Provide the (X, Y) coordinate of the cell's center where the given text is located.  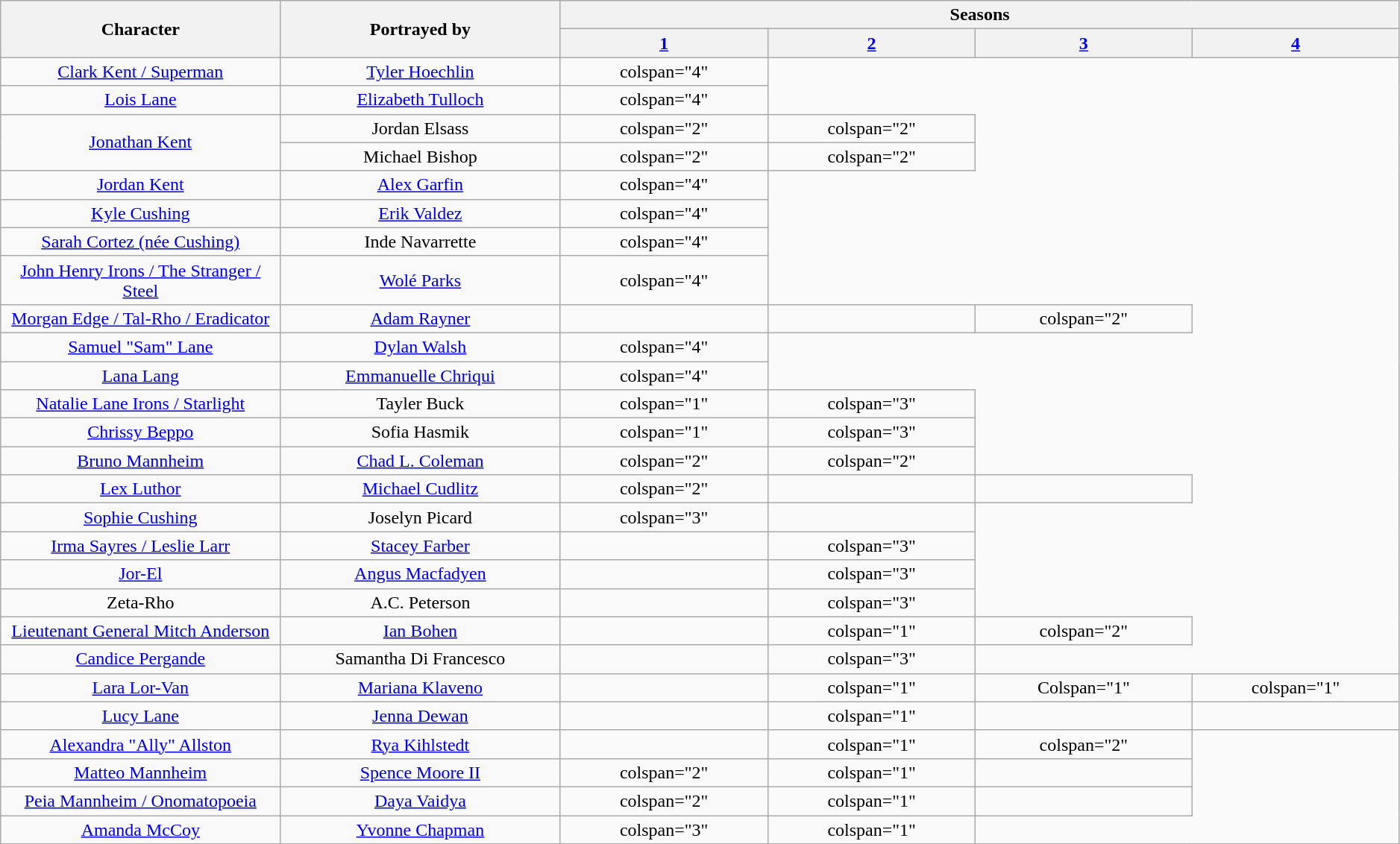
Lana Lang (140, 375)
Portrayed by (421, 29)
Michael Cudlitz (421, 489)
Angus Macfadyen (421, 574)
Lex Luthor (140, 489)
Ian Bohen (421, 631)
John Henry Irons / The Stranger / Steel (140, 280)
Jonathan Kent (140, 142)
Michael Bishop (421, 157)
Jordan Elsass (421, 128)
Sarah Cortez (née Cushing) (140, 242)
Irma Sayres / Leslie Larr (140, 546)
Spence Moore II (421, 772)
3 (1084, 43)
Matteo Mannheim (140, 772)
4 (1296, 43)
Mariana Klaveno (421, 687)
Elizabeth Tulloch (421, 100)
Sofia Hasmik (421, 432)
Samantha Di Francesco (421, 659)
Lara Lor-Van (140, 687)
Daya Vaidya (421, 801)
Jordan Kent (140, 185)
Rya Kihlstedt (421, 744)
Lieutenant General Mitch Anderson (140, 631)
Jenna Dewan (421, 716)
Joselyn Picard (421, 517)
Bruno Mannheim (140, 461)
A.C. Peterson (421, 602)
Wolé Parks (421, 280)
Colspan="1" (1084, 687)
Zeta-Rho (140, 602)
Lois Lane (140, 100)
Samuel "Sam" Lane (140, 347)
Tyler Hoechlin (421, 72)
Dylan Walsh (421, 347)
Peia Mannheim / Onomatopoeia (140, 801)
Yvonne Chapman (421, 830)
1 (664, 43)
Sophie Cushing (140, 517)
Chrissy Beppo (140, 432)
Morgan Edge / Tal-Rho / Eradicator (140, 318)
Amanda McCoy (140, 830)
Inde Navarrette (421, 242)
Jor-El (140, 574)
Clark Kent / Superman (140, 72)
Kyle Cushing (140, 213)
2 (871, 43)
Adam Rayner (421, 318)
Lucy Lane (140, 716)
Erik Valdez (421, 213)
Chad L. Coleman (421, 461)
Alex Garfin (421, 185)
Tayler Buck (421, 404)
Stacey Farber (421, 546)
Natalie Lane Irons / Starlight (140, 404)
Emmanuelle Chriqui (421, 375)
Candice Pergande (140, 659)
Character (140, 29)
Seasons (980, 15)
Alexandra "Ally" Allston (140, 744)
